Return (X, Y) of the center of cell containing provided text 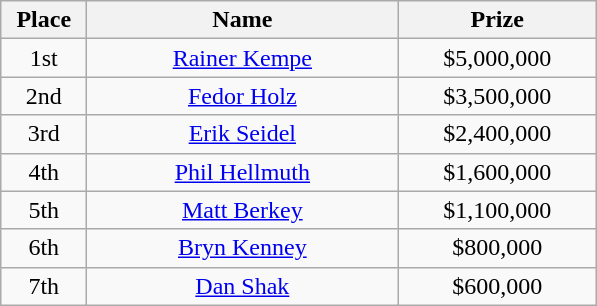
Fedor Holz (242, 96)
5th (44, 210)
$3,500,000 (498, 96)
$1,600,000 (498, 172)
Bryn Kenney (242, 248)
Place (44, 20)
$800,000 (498, 248)
1st (44, 58)
Name (242, 20)
Erik Seidel (242, 134)
6th (44, 248)
$2,400,000 (498, 134)
2nd (44, 96)
4th (44, 172)
Dan Shak (242, 286)
$1,100,000 (498, 210)
$5,000,000 (498, 58)
3rd (44, 134)
$600,000 (498, 286)
Prize (498, 20)
7th (44, 286)
Rainer Kempe (242, 58)
Phil Hellmuth (242, 172)
Matt Berkey (242, 210)
